Extract the [x, y] coordinate from the center of the cell holding the provided text.  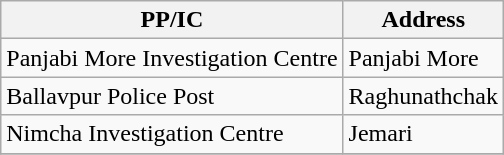
Panjabi More [423, 58]
Panjabi More Investigation Centre [172, 58]
Jemari [423, 134]
Address [423, 20]
Raghunathchak [423, 96]
PP/IC [172, 20]
Ballavpur Police Post [172, 96]
Nimcha Investigation Centre [172, 134]
